Identify which cell holds the provided text, then report its [x, y] central coordinate. 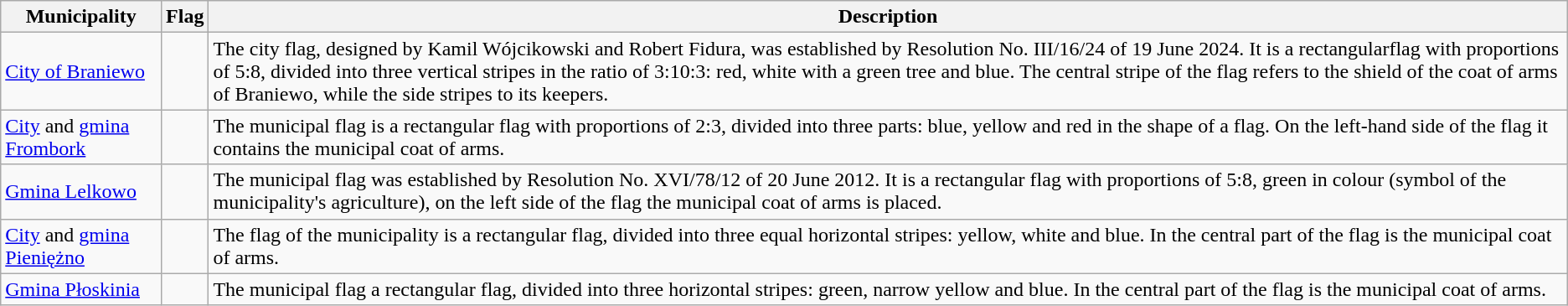
Municipality [81, 17]
Description [888, 17]
City of Braniewo [81, 71]
City and gmina Frombork [81, 137]
City and gmina Pieniężno [81, 246]
Gmina Lelkowo [81, 191]
Flag [185, 17]
Gmina Płoskinia [81, 289]
